Search for the cell housing the specified text and yield its [X, Y] center coordinate. 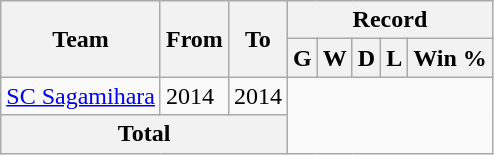
Team [81, 39]
L [394, 58]
G [302, 58]
Record [390, 20]
W [334, 58]
D [366, 58]
Total [144, 134]
Win % [450, 58]
SC Sagamihara [81, 96]
To [258, 39]
From [194, 39]
